Scan for the cell matching the given text and deliver its (X, Y) coordinate at center. 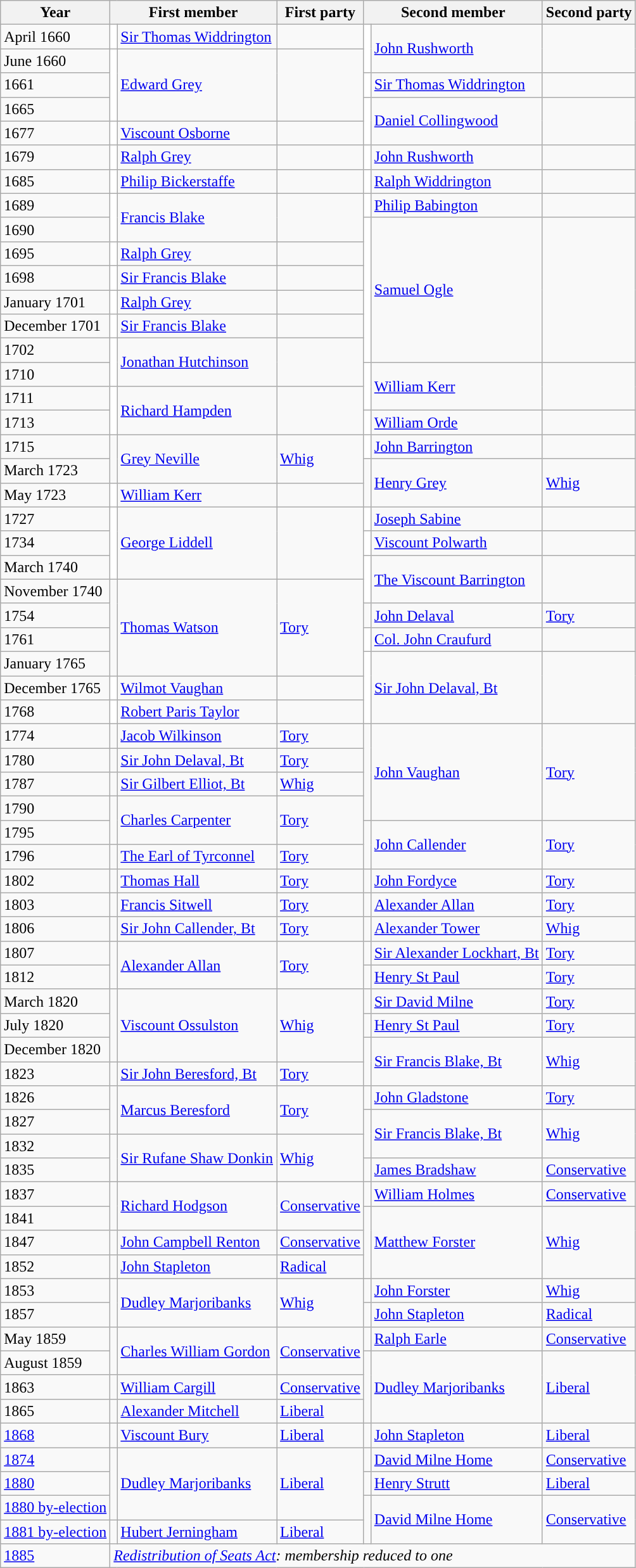
Second member (453, 13)
Philip Bickerstaffe (197, 181)
January 1765 (56, 663)
1857 (56, 1315)
1803 (56, 905)
Marcus Beresford (197, 1110)
1880 by-election (56, 1508)
1727 (56, 519)
Viscount Ossulston (197, 1025)
Matthew Forster (456, 1242)
First party (321, 13)
Sir Gilbert Elliot, Bt (197, 784)
1698 (56, 277)
Henry Grey (456, 483)
Henry Strutt (456, 1484)
1710 (56, 374)
John Barrington (456, 447)
1812 (56, 977)
Richard Hodgson (197, 1206)
1787 (56, 784)
1835 (56, 1170)
Daniel Collingwood (456, 121)
1841 (56, 1218)
Wilmot Vaughan (197, 687)
1665 (56, 109)
January 1701 (56, 302)
Sir Alexander Lockhart, Bt (456, 953)
1802 (56, 881)
Year (56, 13)
John Callender (456, 845)
November 1740 (56, 591)
Alexander Tower (456, 929)
May 1859 (56, 1339)
December 1701 (56, 326)
Charles William Gordon (197, 1351)
William Orde (456, 423)
1853 (56, 1291)
Viscount Polwarth (456, 543)
1837 (56, 1194)
1885 (56, 1556)
1880 (56, 1484)
Col. John Craufurd (456, 639)
Hubert Jerningham (197, 1532)
Samuel Ogle (456, 290)
March 1820 (56, 1001)
John Fordyce (456, 881)
1847 (56, 1242)
1780 (56, 760)
Thomas Watson (197, 627)
1863 (56, 1387)
Sir David Milne (456, 1001)
Grey Neville (197, 459)
1806 (56, 929)
1790 (56, 808)
John Delaval (456, 615)
George Liddell (197, 543)
1679 (56, 157)
Ralph Widdrington (456, 181)
John Vaughan (456, 772)
1795 (56, 832)
The Viscount Barrington (456, 579)
1874 (56, 1459)
1827 (56, 1122)
1868 (56, 1435)
Sir John Callender, Bt (197, 929)
Viscount Bury (197, 1435)
1881 by-election (56, 1532)
1689 (56, 205)
Jacob Wilkinson (197, 736)
1702 (56, 350)
1832 (56, 1146)
James Bradshaw (456, 1170)
Thomas Hall (197, 881)
Redistribution of Seats Act: membership reduced to one (372, 1556)
William Holmes (456, 1194)
Robert Paris Taylor (197, 712)
First member (194, 13)
December 1765 (56, 687)
1774 (56, 736)
Philip Babington (456, 205)
1734 (56, 543)
1690 (56, 229)
Richard Hampden (197, 411)
1826 (56, 1098)
1695 (56, 253)
John Gladstone (456, 1098)
Sir John Beresford, Bt (197, 1074)
Edward Grey (197, 85)
John Forster (456, 1291)
1768 (56, 712)
Jonathan Hutchinson (197, 362)
Charles Carpenter (197, 820)
Second party (588, 13)
1761 (56, 639)
1754 (56, 615)
August 1859 (56, 1363)
Viscount Osborne (197, 133)
June 1660 (56, 61)
March 1723 (56, 471)
1713 (56, 423)
April 1660 (56, 37)
William Cargill (197, 1387)
1715 (56, 447)
John Campbell Renton (197, 1242)
December 1820 (56, 1049)
1677 (56, 133)
July 1820 (56, 1025)
1807 (56, 953)
Joseph Sabine (456, 519)
March 1740 (56, 567)
1685 (56, 181)
Sir Rufane Shaw Donkin (197, 1158)
Francis Sitwell (197, 905)
1852 (56, 1266)
Francis Blake (197, 217)
Alexander Mitchell (197, 1411)
May 1723 (56, 495)
1823 (56, 1074)
The Earl of Tyrconnel (197, 857)
1796 (56, 857)
1711 (56, 398)
1661 (56, 85)
Ralph Earle (456, 1339)
1865 (56, 1411)
